For the text-containing cell, return its midpoint in (x, y) coordinate format. 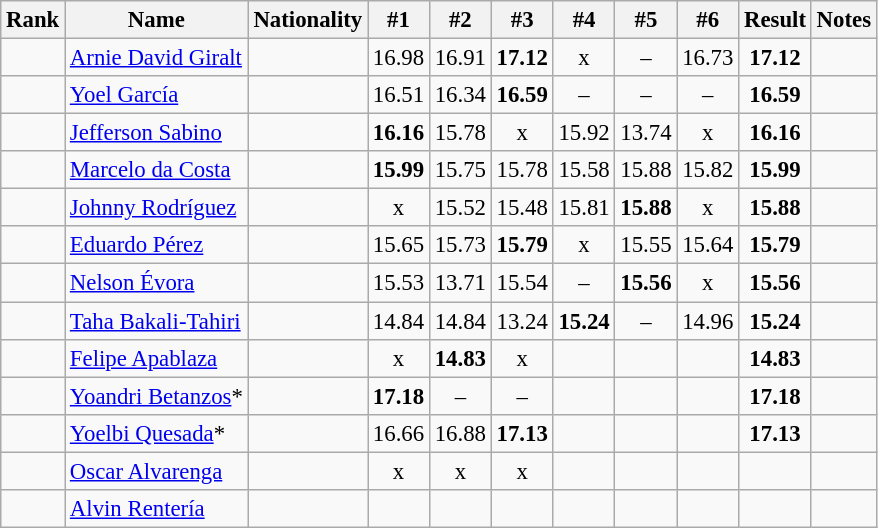
15.58 (584, 170)
Eduardo Pérez (157, 245)
#3 (522, 20)
#6 (708, 20)
Name (157, 20)
15.82 (708, 170)
15.48 (522, 208)
Yoandri Betanzos* (157, 396)
Result (776, 20)
Notes (844, 20)
Felipe Apablaza (157, 358)
15.54 (522, 283)
#1 (399, 20)
16.34 (460, 95)
15.55 (646, 245)
13.71 (460, 283)
Rank (33, 20)
16.88 (460, 433)
15.64 (708, 245)
14.96 (708, 321)
15.65 (399, 245)
15.52 (460, 208)
16.98 (399, 58)
Johnny Rodríguez (157, 208)
13.74 (646, 133)
Alvin Rentería (157, 509)
16.91 (460, 58)
15.75 (460, 170)
16.51 (399, 95)
Yoel García (157, 95)
#5 (646, 20)
16.73 (708, 58)
Arnie David Giralt (157, 58)
Oscar Alvarenga (157, 471)
15.73 (460, 245)
15.92 (584, 133)
Yoelbi Quesada* (157, 433)
Jefferson Sabino (157, 133)
13.24 (522, 321)
#4 (584, 20)
16.66 (399, 433)
Marcelo da Costa (157, 170)
Nationality (308, 20)
Nelson Évora (157, 283)
Taha Bakali-Tahiri (157, 321)
15.81 (584, 208)
15.53 (399, 283)
#2 (460, 20)
